Output the (x, y) coordinate of the center of the cell containing the given text.  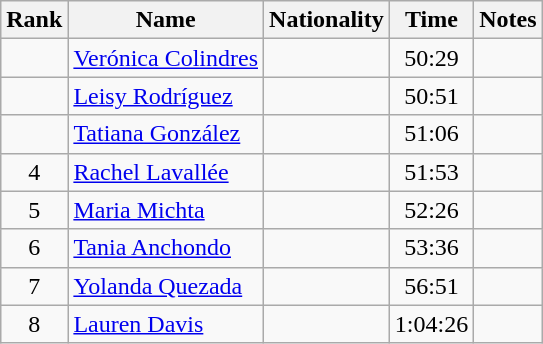
Verónica Colindres (166, 58)
Tatiana González (166, 134)
Leisy Rodríguez (166, 96)
Yolanda Quezada (166, 286)
Maria Michta (166, 210)
51:06 (431, 134)
6 (34, 248)
1:04:26 (431, 324)
Rachel Lavallée (166, 172)
Time (431, 20)
56:51 (431, 286)
Nationality (327, 20)
Lauren Davis (166, 324)
50:29 (431, 58)
7 (34, 286)
8 (34, 324)
52:26 (431, 210)
53:36 (431, 248)
Tania Anchondo (166, 248)
Rank (34, 20)
50:51 (431, 96)
5 (34, 210)
4 (34, 172)
Notes (508, 20)
51:53 (431, 172)
Name (166, 20)
